Search for the cell housing the specified text and yield its [x, y] center coordinate. 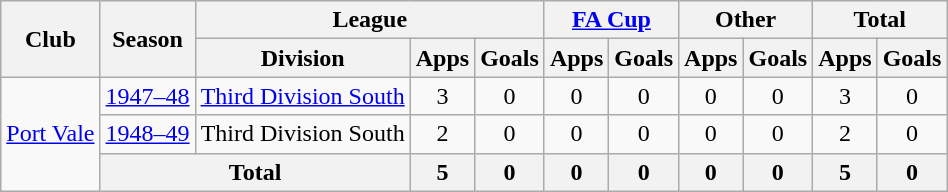
Other [746, 20]
1947–48 [148, 96]
FA Cup [611, 20]
Division [302, 58]
League [370, 20]
Season [148, 39]
Club [50, 39]
Port Vale [50, 134]
1948–49 [148, 134]
